Extract the [x, y] coordinate from the center of the cell holding the provided text.  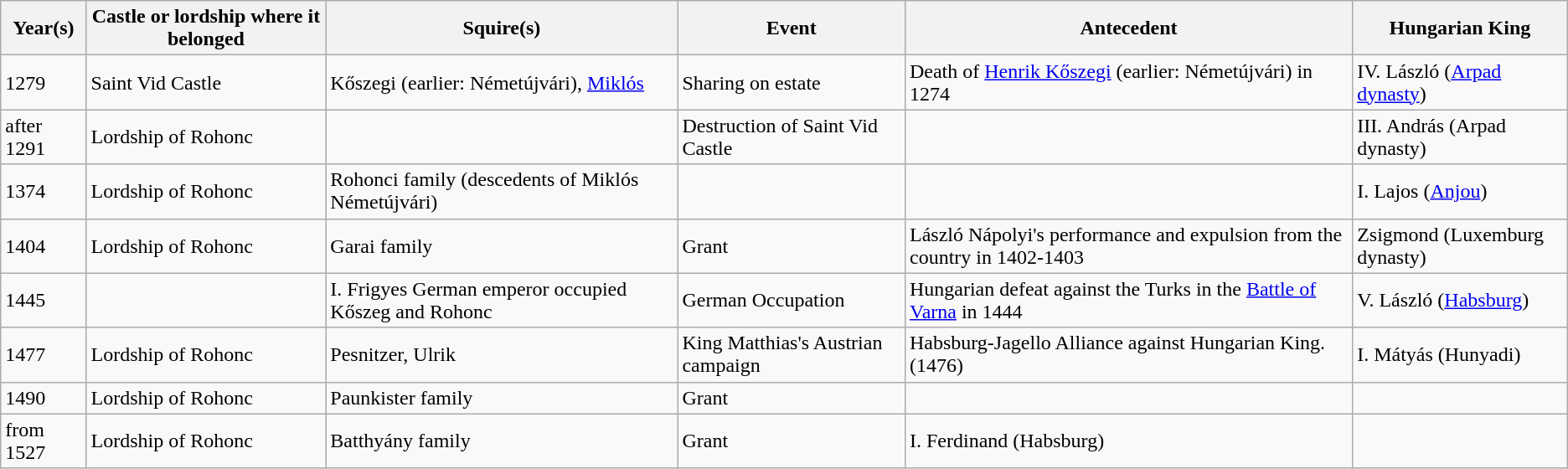
Garai family [502, 246]
Paunkister family [502, 398]
1477 [44, 355]
Destruction of Saint Vid Castle [792, 137]
Zsigmond (Luxemburg dynasty) [1461, 246]
1404 [44, 246]
Saint Vid Castle [206, 82]
V. László (Habsburg) [1461, 300]
Pesnitzer, Ulrik [502, 355]
Antecedent [1128, 28]
Sharing on estate [792, 82]
Rohonci family (descedents of Miklós Németújvári) [502, 191]
László Nápolyi's performance and expulsion from the country in 1402-1403 [1128, 246]
I. Mátyás (Hunyadi) [1461, 355]
I. Ferdinand (Habsburg) [1128, 441]
1374 [44, 191]
I. Frigyes German emperor occupied Kőszeg and Rohonc [502, 300]
1445 [44, 300]
Kőszegi (earlier: Németújvári), Miklós [502, 82]
Year(s) [44, 28]
King Matthias's Austrian campaign [792, 355]
after 1291 [44, 137]
Hungarian defeat against the Turks in the Battle of Varna in 1444 [1128, 300]
IV. László (Arpad dynasty) [1461, 82]
Castle or lordship where it belonged [206, 28]
1490 [44, 398]
from 1527 [44, 441]
Batthyány family [502, 441]
Death of Henrik Kőszegi (earlier: Németújvári) in 1274 [1128, 82]
I. Lajos (Anjou) [1461, 191]
Hungarian King [1461, 28]
III. András (Arpad dynasty) [1461, 137]
German Occupation [792, 300]
1279 [44, 82]
Squire(s) [502, 28]
Event [792, 28]
Habsburg-Jagello Alliance against Hungarian King. (1476) [1128, 355]
